Locate the cell with the specified text and output its (x, y) center coordinate. 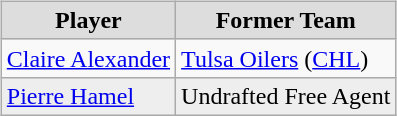
Former Team (286, 20)
Tulsa Oilers (CHL) (286, 58)
Claire Alexander (88, 58)
Pierre Hamel (88, 96)
Undrafted Free Agent (286, 96)
Player (88, 20)
